Capture the cell that displays the provided text and extract its [x, y] central coordinate. 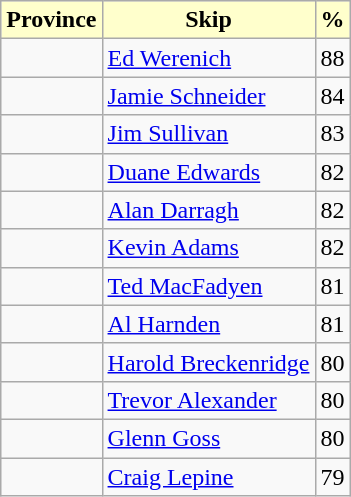
83 [332, 134]
79 [332, 477]
Al Harnden [208, 324]
Duane Edwards [208, 172]
Jim Sullivan [208, 134]
% [332, 20]
Jamie Schneider [208, 96]
Skip [208, 20]
Ed Werenich [208, 58]
Province [52, 20]
Craig Lepine [208, 477]
Trevor Alexander [208, 400]
Glenn Goss [208, 438]
88 [332, 58]
Harold Breckenridge [208, 362]
Alan Darragh [208, 210]
Kevin Adams [208, 248]
Ted MacFadyen [208, 286]
84 [332, 96]
